Identify which cell holds the provided text, then report its [X, Y] central coordinate. 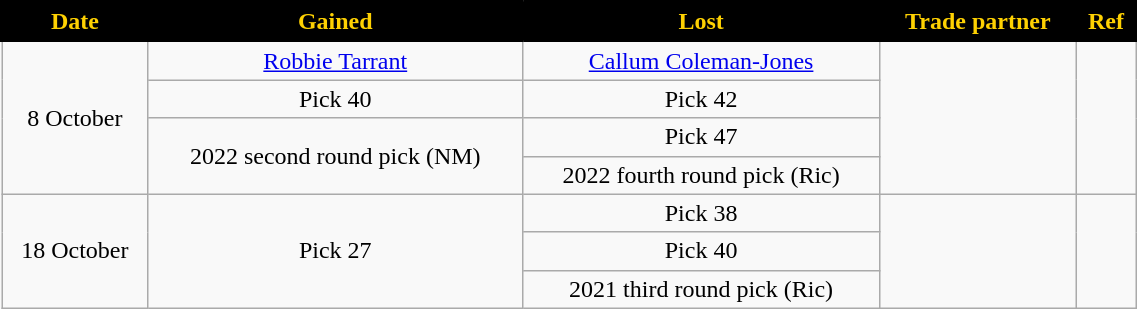
Gained [335, 22]
2021 third round pick (Ric) [701, 289]
Lost [701, 22]
8 October [76, 118]
2022 fourth round pick (Ric) [701, 175]
Callum Coleman-Jones [701, 60]
Robbie Tarrant [335, 60]
Date [76, 22]
2022 second round pick (NM) [335, 156]
Pick 42 [701, 99]
Ref [1106, 22]
Trade partner [978, 22]
Pick 27 [335, 251]
18 October [76, 251]
Pick 47 [701, 137]
Pick 38 [701, 213]
